Scan for the cell matching the given text and deliver its [X, Y] coordinate at center. 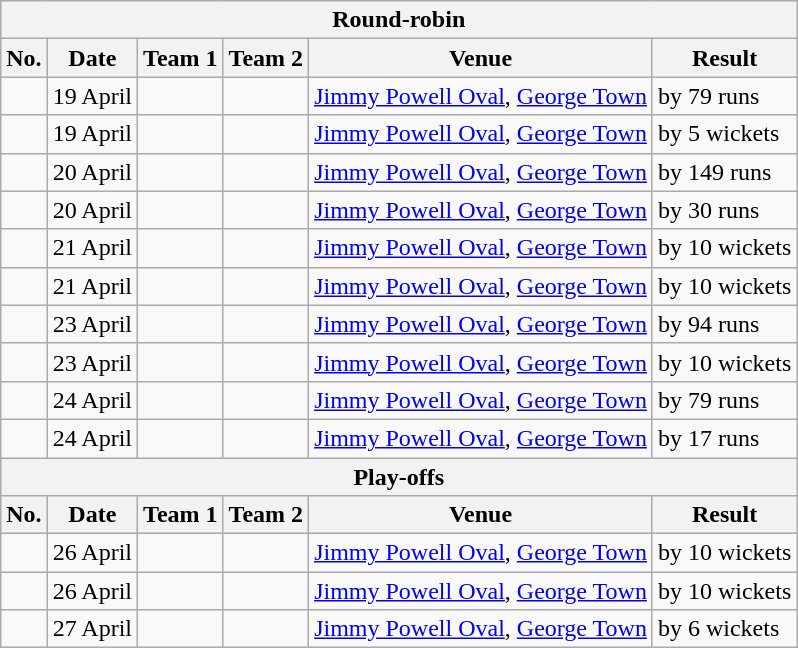
Play-offs [399, 477]
by 17 runs [724, 438]
27 April [92, 629]
by 94 runs [724, 324]
by 30 runs [724, 210]
by 149 runs [724, 172]
by 6 wickets [724, 629]
by 5 wickets [724, 134]
Round-robin [399, 20]
